Determine the (x, y) coordinate at the center of the cell enclosing the given text.  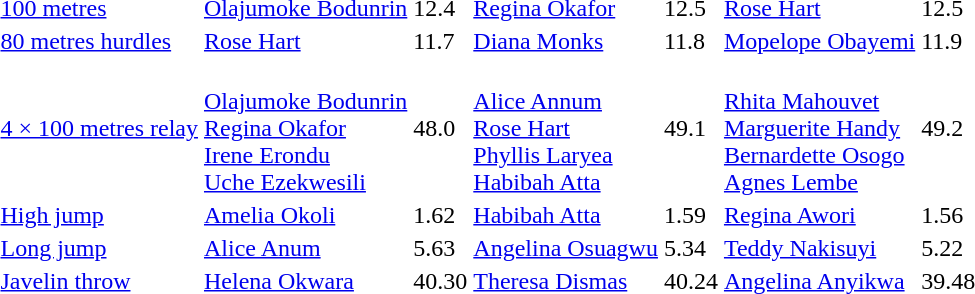
5.34 (690, 248)
Diana Monks (566, 41)
Olajumoke BodunrinRegina OkaforIrene EronduUche Ezekwesili (305, 128)
Alice AnnumRose HartPhyllis LaryeaHabibah Atta (566, 128)
5.63 (440, 248)
1.59 (690, 215)
11.8 (690, 41)
Rose Hart (305, 41)
Amelia Okoli (305, 215)
Angelina Osuagwu (566, 248)
48.0 (440, 128)
49.1 (690, 128)
Regina Awori (819, 215)
11.7 (440, 41)
1.62 (440, 215)
Habibah Atta (566, 215)
Mopelope Obayemi (819, 41)
Alice Anum (305, 248)
Teddy Nakisuyi (819, 248)
Rhita MahouvetMarguerite HandyBernardette OsogoAgnes Lembe (819, 128)
